Determine the [X, Y] coordinate at the center of the cell enclosing the given text.  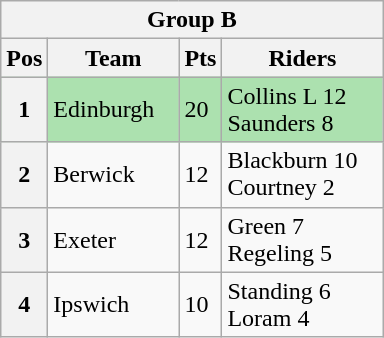
Exeter [114, 240]
2 [24, 174]
Pts [200, 58]
Berwick [114, 174]
Team [114, 58]
20 [200, 110]
Green 7Regeling 5 [302, 240]
1 [24, 110]
Collins L 12Saunders 8 [302, 110]
Blackburn 10Courtney 2 [302, 174]
Ipswich [114, 304]
3 [24, 240]
Group B [192, 20]
10 [200, 304]
4 [24, 304]
Riders [302, 58]
Standing 6Loram 4 [302, 304]
Pos [24, 58]
Edinburgh [114, 110]
